From the cell containing the given text, extract its center point as [X, Y] coordinate. 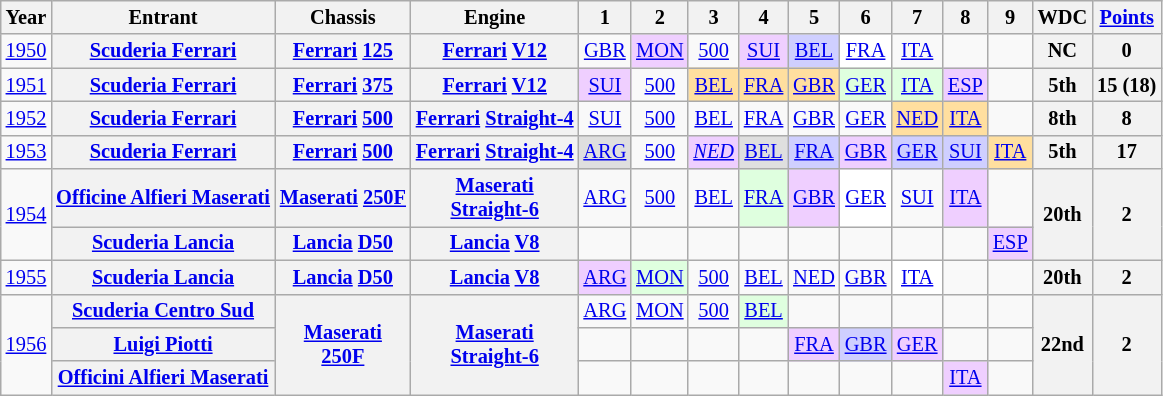
Maserati250F [343, 344]
4 [764, 17]
Maserati 250F [343, 198]
NC [1063, 51]
Engine [495, 17]
3 [713, 17]
Chassis [343, 17]
1955 [26, 277]
17 [1126, 152]
7 [917, 17]
6 [866, 17]
1950 [26, 51]
15 (18) [1126, 85]
1956 [26, 344]
1 [604, 17]
WDC [1063, 17]
Officine Alfieri Maserati [163, 198]
1952 [26, 118]
Scuderia Centro Sud [163, 311]
9 [1010, 17]
5 [814, 17]
Ferrari 125 [343, 51]
Entrant [163, 17]
Officini Alfieri Maserati [163, 378]
1954 [26, 214]
Ferrari 375 [343, 85]
1951 [26, 85]
1953 [26, 152]
22nd [1063, 344]
Points [1126, 17]
Luigi Piotti [163, 344]
8th [1063, 118]
0 [1126, 51]
Year [26, 17]
